For the text-containing cell, return its midpoint in (x, y) coordinate format. 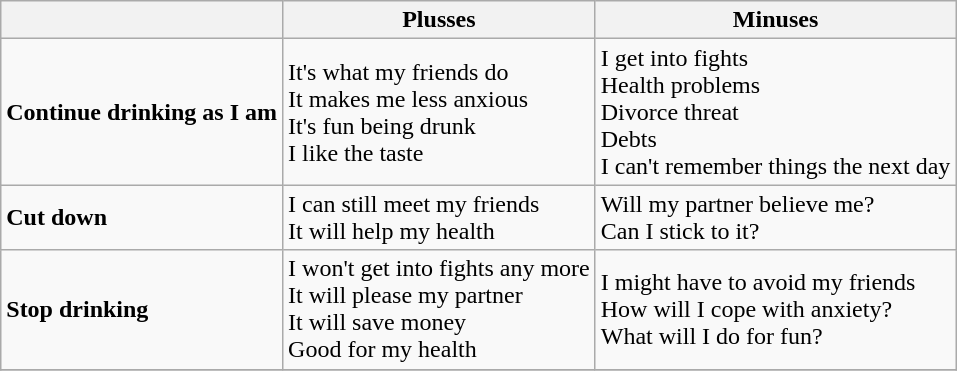
Continue drinking as I am (142, 112)
Plusses (440, 20)
I can still meet my friendsIt will help my health (440, 218)
I might have to avoid my friendsHow will I cope with anxiety?What will I do for fun? (776, 310)
Minuses (776, 20)
I won't get into fights any moreIt will please my partnerIt will save moneyGood for my health (440, 310)
Stop drinking (142, 310)
It's what my friends doIt makes me less anxiousIt's fun being drunkI like the taste (440, 112)
Cut down (142, 218)
Will my partner believe me?Can I stick to it? (776, 218)
I get into fightsHealth problemsDivorce threatDebtsI can't remember things the next day (776, 112)
